Determine the (x, y) coordinate at the center of the cell enclosing the given text.  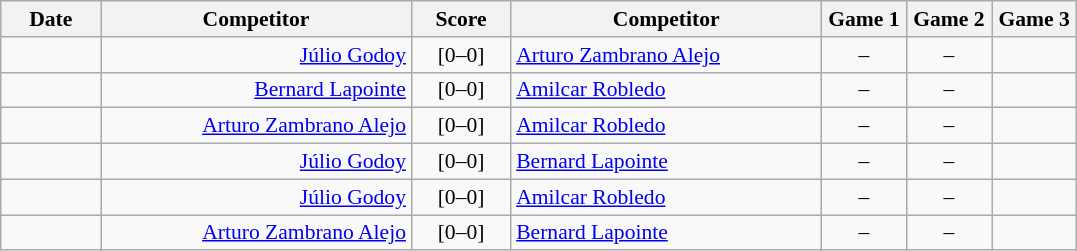
Date (51, 19)
Game 2 (948, 19)
Game 3 (1034, 19)
Score (461, 19)
Game 1 (864, 19)
